Return the (X, Y) coordinate for the center point of the cell that contains the specified text.  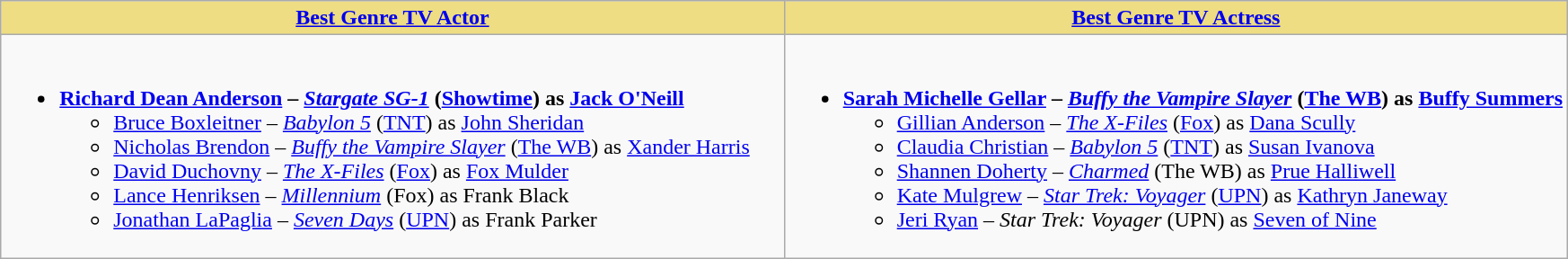
Best Genre TV Actress (1176, 18)
Best Genre TV Actor (392, 18)
